Identify which cell holds the provided text, then report its [X, Y] central coordinate. 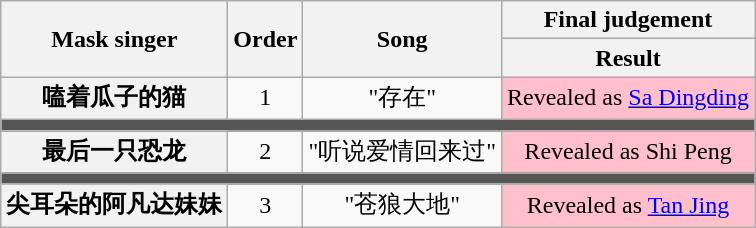
2 [266, 152]
Revealed as Tan Jing [628, 206]
嗑着瓜子的猫 [114, 98]
Mask singer [114, 39]
Revealed as Shi Peng [628, 152]
"听说爱情回来过" [402, 152]
1 [266, 98]
最后一只恐龙 [114, 152]
3 [266, 206]
Final judgement [628, 20]
尖耳朵的阿凡达妹妹 [114, 206]
Song [402, 39]
Revealed as Sa Dingding [628, 98]
Result [628, 58]
"苍狼大地" [402, 206]
Order [266, 39]
"存在" [402, 98]
